Pinpoint the cell where the given text exists, returning its [x, y] midpoint coordinate. 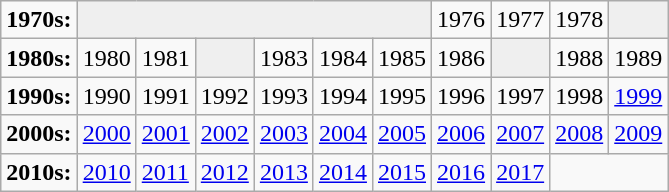
1995 [402, 96]
2004 [342, 134]
1983 [284, 58]
1980s: [39, 58]
2010s: [39, 172]
1994 [342, 96]
2012 [224, 172]
2015 [402, 172]
1993 [284, 96]
2016 [462, 172]
2010 [106, 172]
1970s: [39, 20]
1990s: [39, 96]
1988 [580, 58]
1984 [342, 58]
1990 [106, 96]
1996 [462, 96]
2007 [520, 134]
2009 [638, 134]
1998 [580, 96]
2000s: [39, 134]
2017 [520, 172]
1978 [580, 20]
1989 [638, 58]
1985 [402, 58]
2011 [166, 172]
2006 [462, 134]
1977 [520, 20]
2014 [342, 172]
2001 [166, 134]
2013 [284, 172]
1999 [638, 96]
2005 [402, 134]
2000 [106, 134]
2002 [224, 134]
1981 [166, 58]
1980 [106, 58]
1992 [224, 96]
1976 [462, 20]
2003 [284, 134]
1991 [166, 96]
1986 [462, 58]
1997 [520, 96]
2008 [580, 134]
